Return (x, y) of the center of cell containing provided text 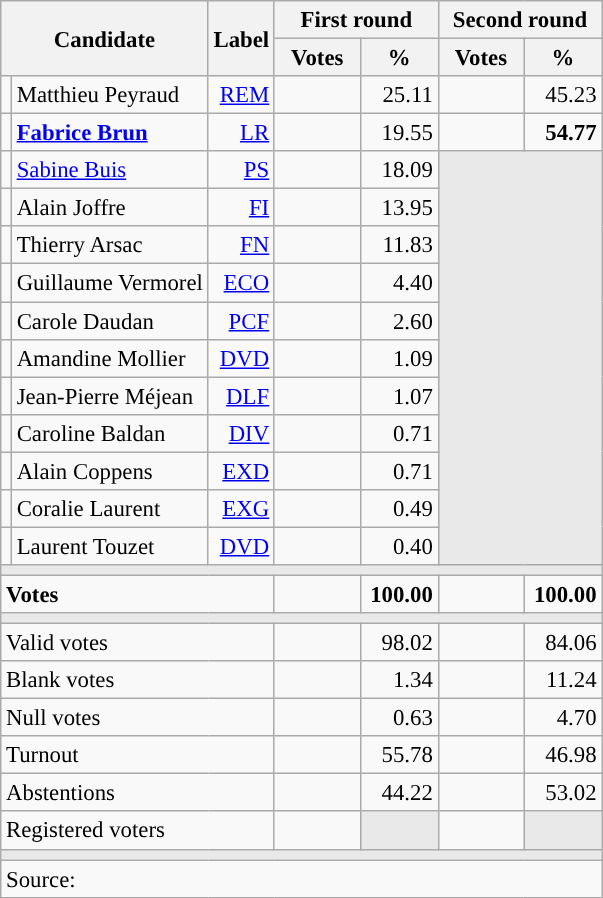
Coralie Laurent (110, 509)
Label (241, 38)
Carole Daudan (110, 321)
DIV (241, 433)
4.40 (399, 283)
Fabrice Brun (110, 133)
FI (241, 208)
1.34 (399, 680)
EXD (241, 471)
Candidate (104, 38)
Caroline Baldan (110, 433)
Sabine Buis (110, 170)
Blank votes (138, 680)
1.09 (399, 358)
0.49 (399, 509)
EXG (241, 509)
REM (241, 95)
Null votes (138, 718)
Alain Joffre (110, 208)
Amandine Mollier (110, 358)
11.83 (399, 245)
98.02 (399, 643)
Alain Coppens (110, 471)
45.23 (563, 95)
46.98 (563, 755)
25.11 (399, 95)
Abstentions (138, 793)
55.78 (399, 755)
53.02 (563, 793)
11.24 (563, 680)
44.22 (399, 793)
First round (356, 20)
Thierry Arsac (110, 245)
19.55 (399, 133)
0.40 (399, 546)
PS (241, 170)
Laurent Touzet (110, 546)
2.60 (399, 321)
FN (241, 245)
PCF (241, 321)
Turnout (138, 755)
Guillaume Vermorel (110, 283)
LR (241, 133)
DLF (241, 396)
4.70 (563, 718)
13.95 (399, 208)
1.07 (399, 396)
0.63 (399, 718)
54.77 (563, 133)
Jean-Pierre Méjean (110, 396)
84.06 (563, 643)
Valid votes (138, 643)
ECO (241, 283)
Registered voters (138, 831)
18.09 (399, 170)
Second round (520, 20)
Matthieu Peyraud (110, 95)
Source: (302, 879)
